Search for the cell housing the specified text and yield its (x, y) center coordinate. 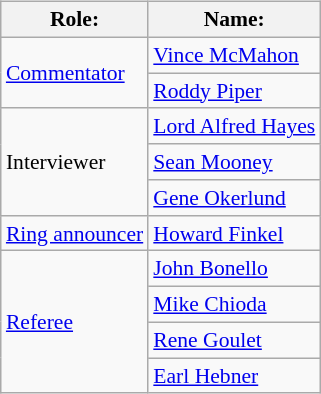
Rene Goulet (234, 340)
Earl Hebner (234, 376)
Ring announcer (74, 233)
Gene Okerlund (234, 198)
Interviewer (74, 162)
Vince McMahon (234, 55)
Lord Alfred Hayes (234, 126)
Commentator (74, 72)
Referee (74, 322)
John Bonello (234, 269)
Role: (74, 20)
Name: (234, 20)
Roddy Piper (234, 91)
Sean Mooney (234, 162)
Mike Chioda (234, 305)
Howard Finkel (234, 233)
